From the cell containing the given text, extract its center point as (X, Y) coordinate. 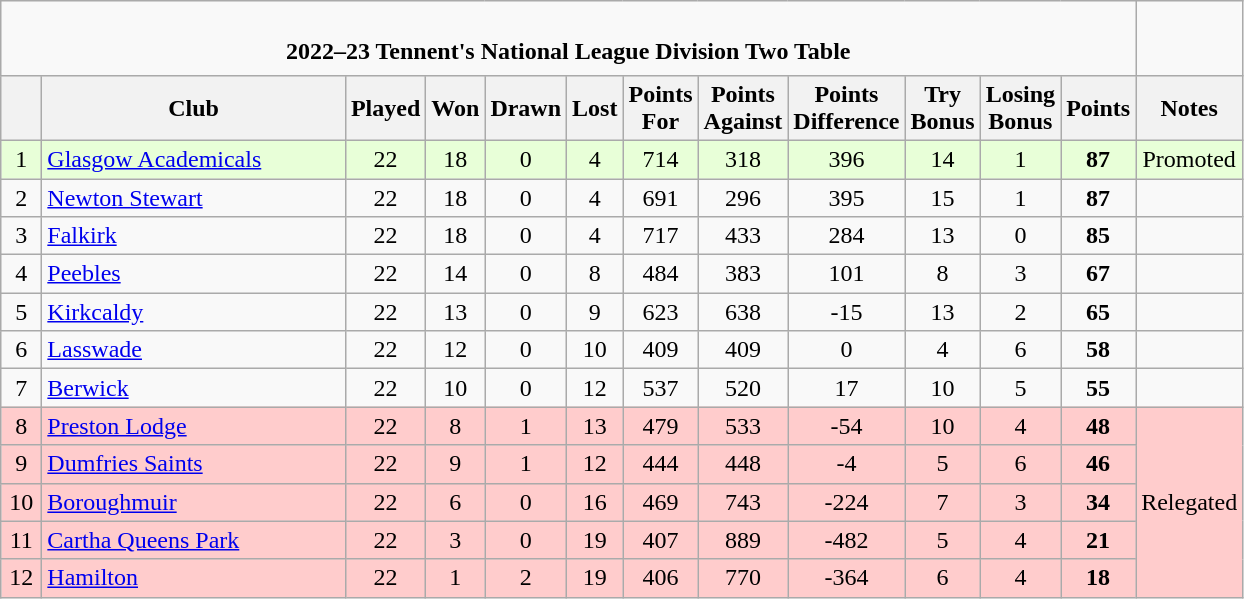
Points Difference (846, 108)
17 (846, 388)
Notes (1190, 108)
Glasgow Academicals (194, 159)
Points Against (743, 108)
Lasswade (194, 350)
16 (595, 502)
Played (385, 108)
-364 (846, 578)
Berwick (194, 388)
Kirkcaldy (194, 312)
Cartha Queens Park (194, 540)
623 (660, 312)
638 (743, 312)
743 (743, 502)
Newton Stewart (194, 197)
34 (1098, 502)
46 (1098, 464)
Club (194, 108)
-15 (846, 312)
889 (743, 540)
11 (22, 540)
-224 (846, 502)
444 (660, 464)
533 (743, 426)
48 (1098, 426)
58 (1098, 350)
691 (660, 197)
407 (660, 540)
479 (660, 426)
Lost (595, 108)
-54 (846, 426)
Dumfries Saints (194, 464)
Points For (660, 108)
520 (743, 388)
85 (1098, 236)
-482 (846, 540)
Drawn (526, 108)
395 (846, 197)
67 (1098, 274)
Peebles (194, 274)
406 (660, 578)
770 (743, 578)
Promoted (1190, 159)
Relegated (1190, 502)
Losing Bonus (1020, 108)
433 (743, 236)
296 (743, 197)
484 (660, 274)
55 (1098, 388)
284 (846, 236)
537 (660, 388)
717 (660, 236)
Won (456, 108)
Points (1098, 108)
Falkirk (194, 236)
Boroughmuir (194, 502)
383 (743, 274)
-4 (846, 464)
714 (660, 159)
21 (1098, 540)
396 (846, 159)
469 (660, 502)
Try Bonus (942, 108)
65 (1098, 312)
101 (846, 274)
318 (743, 159)
448 (743, 464)
Preston Lodge (194, 426)
15 (942, 197)
Hamilton (194, 578)
